Scan for the cell matching the given text and deliver its (X, Y) coordinate at center. 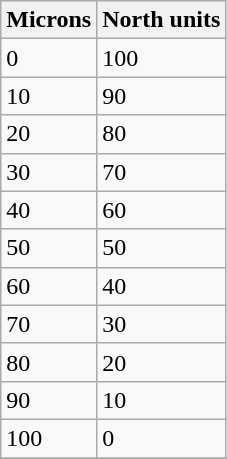
North units (162, 20)
Microns (49, 20)
